Determine the (x, y) coordinate at the center of the cell enclosing the given text.  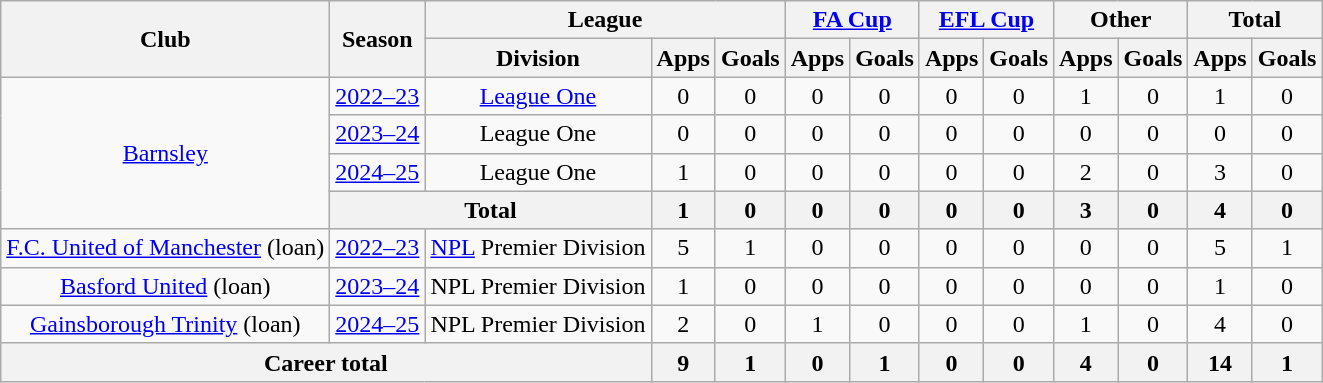
9 (683, 362)
Gainsborough Trinity (loan) (166, 324)
League (605, 20)
Division (538, 58)
F.C. United of Manchester (loan) (166, 248)
Other (1121, 20)
EFL Cup (986, 20)
FA Cup (852, 20)
Basford United (loan) (166, 286)
Career total (326, 362)
Season (378, 39)
Barnsley (166, 153)
14 (1220, 362)
Club (166, 39)
